Output the [X, Y] coordinate of the center of the cell containing the given text.  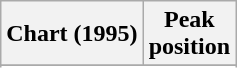
Peakposition [189, 34]
Chart (1995) [72, 34]
